Locate the cell with the specified text and output its [x, y] center coordinate. 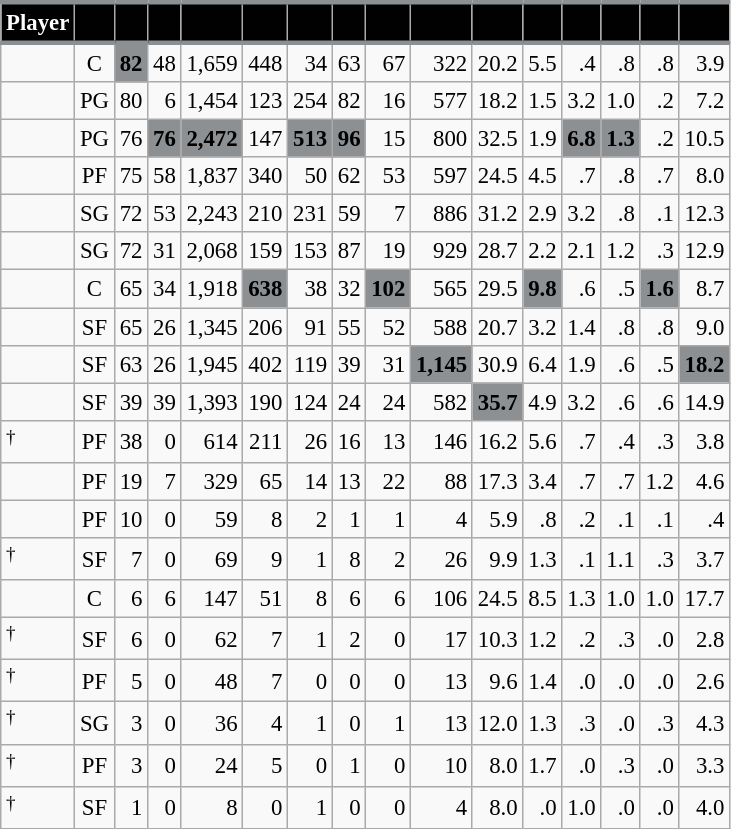
55 [348, 327]
206 [266, 327]
159 [266, 251]
402 [266, 364]
3.8 [704, 441]
12.9 [704, 251]
50 [310, 176]
1.5 [542, 101]
9.8 [542, 289]
69 [212, 559]
3.9 [704, 62]
5.6 [542, 441]
17.3 [497, 482]
231 [310, 214]
88 [442, 482]
5.9 [497, 519]
35.7 [497, 402]
20.7 [497, 327]
4.5 [542, 176]
75 [130, 176]
3.7 [704, 559]
6.8 [582, 139]
30.9 [497, 364]
20.2 [497, 62]
1,837 [212, 176]
124 [310, 402]
5.5 [542, 62]
52 [388, 327]
513 [310, 139]
22 [388, 482]
322 [442, 62]
614 [212, 441]
1,393 [212, 402]
329 [212, 482]
1,145 [442, 364]
4.6 [704, 482]
87 [348, 251]
28.7 [497, 251]
106 [442, 599]
340 [266, 176]
1.7 [542, 765]
17 [442, 639]
2,472 [212, 139]
91 [310, 327]
4.3 [704, 723]
588 [442, 327]
9.6 [497, 681]
10.5 [704, 139]
190 [266, 402]
597 [442, 176]
1,945 [212, 364]
6.4 [542, 364]
4.9 [542, 402]
8.7 [704, 289]
153 [310, 251]
32.5 [497, 139]
14 [310, 482]
448 [266, 62]
10.3 [497, 639]
67 [388, 62]
8.5 [542, 599]
119 [310, 364]
9 [266, 559]
29.5 [497, 289]
565 [442, 289]
2,243 [212, 214]
Player [38, 22]
32 [348, 289]
102 [388, 289]
17.7 [704, 599]
51 [266, 599]
800 [442, 139]
1.1 [620, 559]
9.0 [704, 327]
254 [310, 101]
886 [442, 214]
1,659 [212, 62]
3.4 [542, 482]
1,454 [212, 101]
80 [130, 101]
577 [442, 101]
2.6 [704, 681]
15 [388, 139]
638 [266, 289]
96 [348, 139]
2.2 [542, 251]
146 [442, 441]
36 [212, 723]
1,345 [212, 327]
2,068 [212, 251]
7.2 [704, 101]
14.9 [704, 402]
31.2 [497, 214]
12.0 [497, 723]
2.1 [582, 251]
929 [442, 251]
12.3 [704, 214]
123 [266, 101]
9.9 [497, 559]
1,918 [212, 289]
58 [164, 176]
2.8 [704, 639]
582 [442, 402]
210 [266, 214]
3.3 [704, 765]
211 [266, 441]
1.6 [660, 289]
2.9 [542, 214]
16.2 [497, 441]
4.0 [704, 807]
